Identify which cell holds the provided text, then report its (X, Y) central coordinate. 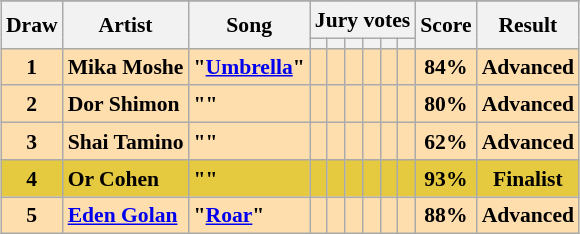
Dor Shimon (126, 104)
4 (32, 178)
Result (528, 24)
Score (446, 24)
Or Cohen (126, 178)
"Roar" (250, 216)
88% (446, 216)
80% (446, 104)
93% (446, 178)
Jury votes (362, 20)
Shai Tamino (126, 142)
5 (32, 216)
62% (446, 142)
2 (32, 104)
Artist (126, 24)
"Umbrella" (250, 66)
84% (446, 66)
Draw (32, 24)
Song (250, 24)
Eden Golan (126, 216)
Finalist (528, 178)
Mika Moshe (126, 66)
1 (32, 66)
3 (32, 142)
